Output the (x, y) coordinate of the center of the cell containing the given text.  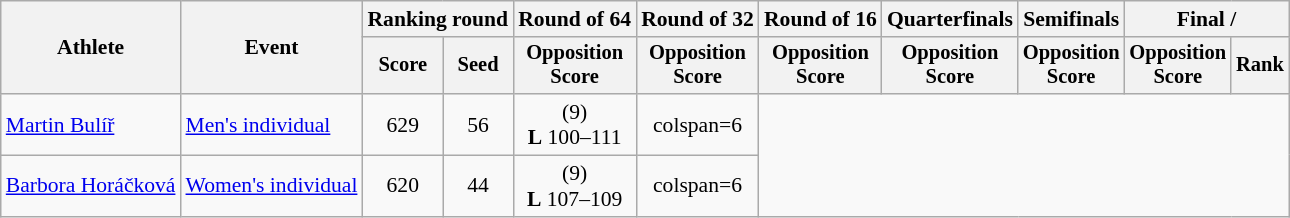
Round of 16 (820, 19)
Event (271, 48)
Score (402, 66)
Men's individual (271, 124)
44 (478, 186)
620 (402, 186)
(9)L 100–111 (574, 124)
Seed (478, 66)
Round of 32 (698, 19)
Quarterfinals (950, 19)
Round of 64 (574, 19)
Semifinals (1072, 19)
Martin Bulíř (91, 124)
629 (402, 124)
Rank (1260, 66)
Final / (1206, 19)
56 (478, 124)
Ranking round (438, 19)
(9)L 107–109 (574, 186)
Barbora Horáčková (91, 186)
Athlete (91, 48)
Women's individual (271, 186)
